Pinpoint the cell where the given text exists, returning its (X, Y) midpoint coordinate. 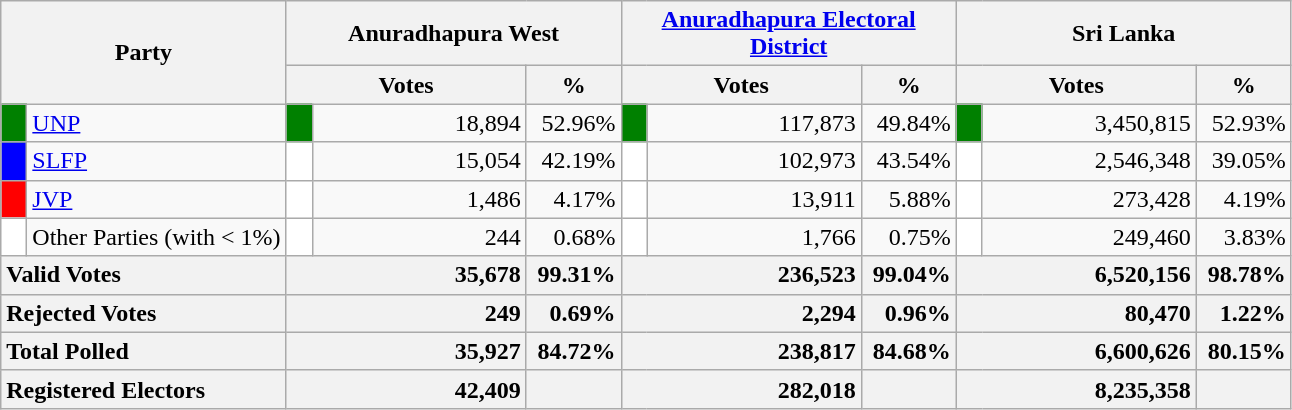
4.17% (574, 199)
Rejected Votes (144, 313)
273,428 (1089, 199)
238,817 (741, 351)
13,911 (754, 199)
2,546,348 (1089, 161)
282,018 (741, 389)
18,894 (419, 123)
49.84% (908, 123)
Other Parties (with < 1%) (156, 237)
249,460 (1089, 237)
8,235,358 (1076, 389)
244 (419, 237)
42.19% (574, 161)
102,973 (754, 161)
5.88% (908, 199)
Registered Electors (144, 389)
35,678 (406, 275)
3,450,815 (1089, 123)
80,470 (1076, 313)
39.05% (1244, 161)
3.83% (1244, 237)
43.54% (908, 161)
JVP (156, 199)
1,766 (754, 237)
Valid Votes (144, 275)
Sri Lanka (1124, 34)
236,523 (741, 275)
6,600,626 (1076, 351)
2,294 (741, 313)
0.96% (908, 313)
0.68% (574, 237)
98.78% (1244, 275)
SLFP (156, 161)
UNP (156, 123)
Anuradhapura West (454, 34)
15,054 (419, 161)
249 (406, 313)
35,927 (406, 351)
84.72% (574, 351)
4.19% (1244, 199)
52.96% (574, 123)
Party (144, 52)
80.15% (1244, 351)
117,873 (754, 123)
6,520,156 (1076, 275)
0.69% (574, 313)
Anuradhapura Electoral District (788, 34)
99.04% (908, 275)
99.31% (574, 275)
42,409 (406, 389)
1.22% (1244, 313)
52.93% (1244, 123)
0.75% (908, 237)
1,486 (419, 199)
Total Polled (144, 351)
84.68% (908, 351)
